Identify which cell holds the provided text, then report its [x, y] central coordinate. 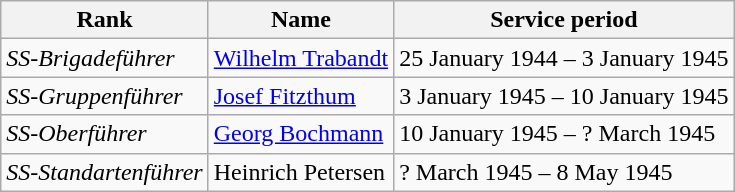
Josef Fitzthum [300, 96]
? March 1945 – 8 May 1945 [564, 172]
SS-Oberführer [104, 134]
10 January 1945 – ? March 1945 [564, 134]
Service period [564, 20]
SS-Brigadeführer [104, 58]
Name [300, 20]
Wilhelm Trabandt [300, 58]
3 January 1945 – 10 January 1945 [564, 96]
SS-Gruppenführer [104, 96]
Heinrich Petersen [300, 172]
Georg Bochmann [300, 134]
SS-Standartenführer [104, 172]
25 January 1944 – 3 January 1945 [564, 58]
Rank [104, 20]
